From the cell containing the given text, extract its center point as (x, y) coordinate. 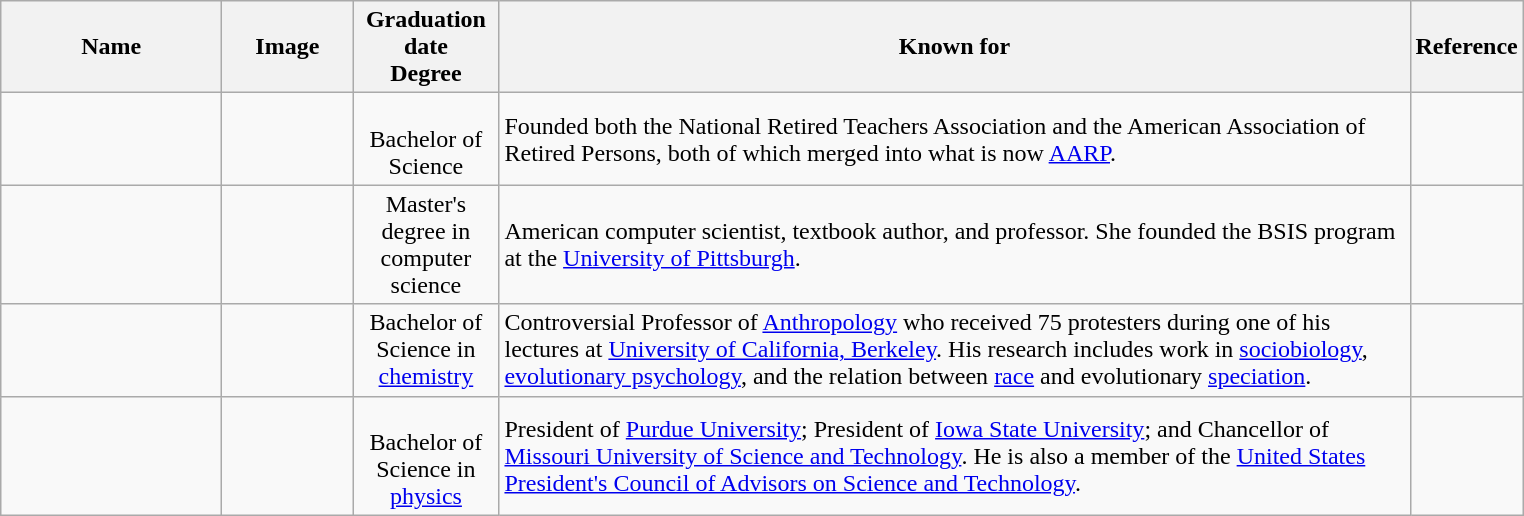
Reference (1466, 47)
Master's degree in computer science (426, 244)
Graduation dateDegree (426, 47)
Bachelor of Science (426, 139)
Bachelor of Science in chemistry (426, 350)
Name (112, 47)
Bachelor of Science in physics (426, 456)
Known for (954, 47)
American computer scientist, textbook author, and professor. She founded the BSIS program at the University of Pittsburgh. (954, 244)
Image (288, 47)
Founded both the National Retired Teachers Association and the American Association of Retired Persons, both of which merged into what is now AARP. (954, 139)
